Determine the (x, y) coordinate at the center of the cell enclosing the given text.  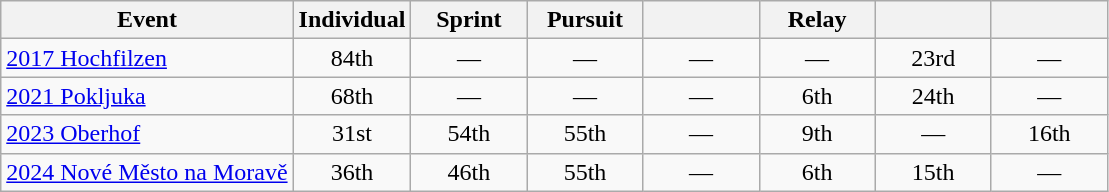
2024 Nové Město na Moravě (147, 172)
16th (1049, 134)
9th (817, 134)
2021 Pokljuka (147, 96)
Relay (817, 20)
Pursuit (585, 20)
2023 Oberhof (147, 134)
Sprint (469, 20)
46th (469, 172)
36th (352, 172)
31st (352, 134)
Event (147, 20)
84th (352, 58)
24th (933, 96)
68th (352, 96)
2017 Hochfilzen (147, 58)
54th (469, 134)
Individual (352, 20)
23rd (933, 58)
15th (933, 172)
